Search for the cell housing the specified text and yield its [x, y] center coordinate. 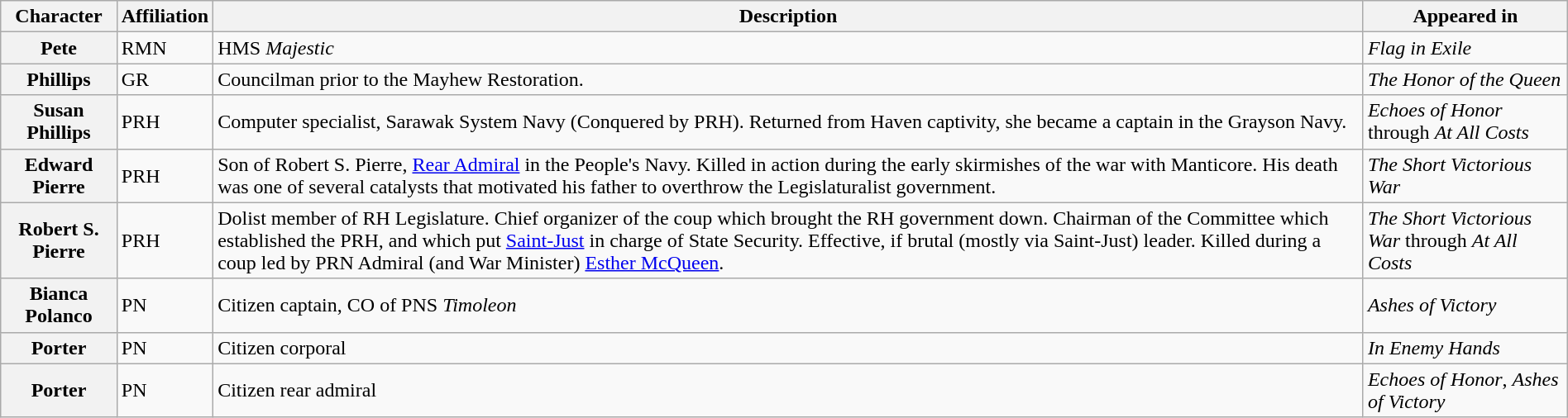
Citizen rear admiral [789, 390]
Description [789, 17]
Phillips [60, 79]
Edward Pierre [60, 175]
The Short Victorious War [1465, 175]
Susan Phillips [60, 122]
In Enemy Hands [1465, 348]
Flag in Exile [1465, 48]
Bianca Polanco [60, 306]
Character [60, 17]
Councilman prior to the Mayhew Restoration. [789, 79]
Echoes of Honor, Ashes of Victory [1465, 390]
Pete [60, 48]
HMS Majestic [789, 48]
The Short Victorious War through At All Costs [1465, 240]
GR [165, 79]
Computer specialist, Sarawak System Navy (Conquered by PRH). Returned from Haven captivity, she became a captain in the Grayson Navy. [789, 122]
Citizen captain, CO of PNS Timoleon [789, 306]
Appeared in [1465, 17]
Echoes of Honor through At All Costs [1465, 122]
Affiliation [165, 17]
Citizen corporal [789, 348]
Ashes of Victory [1465, 306]
The Honor of the Queen [1465, 79]
RMN [165, 48]
Robert S. Pierre [60, 240]
